Scan for the cell matching the given text and deliver its (X, Y) coordinate at center. 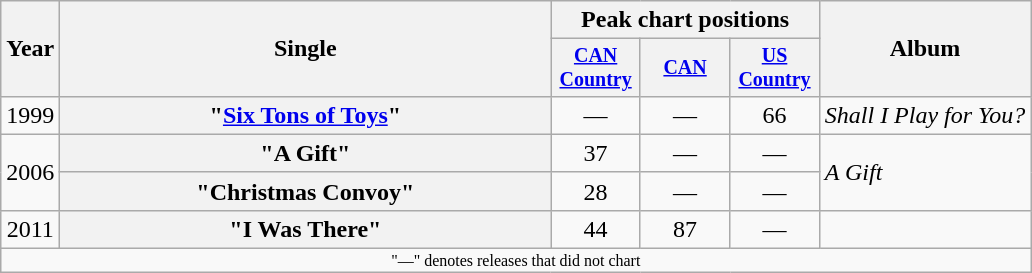
Peak chart positions (685, 20)
"—" denotes releases that did not chart (516, 261)
44 (596, 229)
CAN (684, 68)
CAN Country (596, 68)
"Christmas Convoy" (306, 191)
37 (596, 153)
Single (306, 49)
66 (774, 115)
2011 (30, 229)
Shall I Play for You? (925, 115)
"Six Tons of Toys" (306, 115)
"A Gift" (306, 153)
Album (925, 49)
28 (596, 191)
"I Was There" (306, 229)
1999 (30, 115)
2006 (30, 172)
87 (684, 229)
A Gift (925, 172)
US Country (774, 68)
Year (30, 49)
